Identify which cell holds the provided text, then report its (x, y) central coordinate. 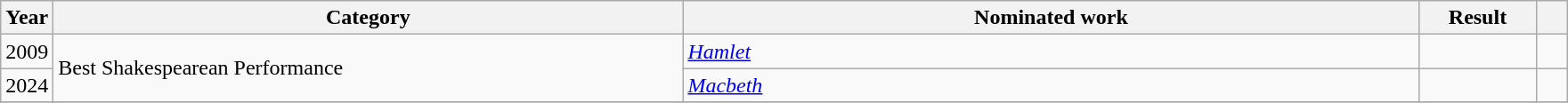
Best Shakespearean Performance (369, 68)
2009 (27, 51)
Nominated work (1051, 18)
2024 (27, 85)
Category (369, 18)
Year (27, 18)
Result (1478, 18)
Hamlet (1051, 51)
Macbeth (1051, 85)
